Scan for the cell matching the given text and deliver its (X, Y) coordinate at center. 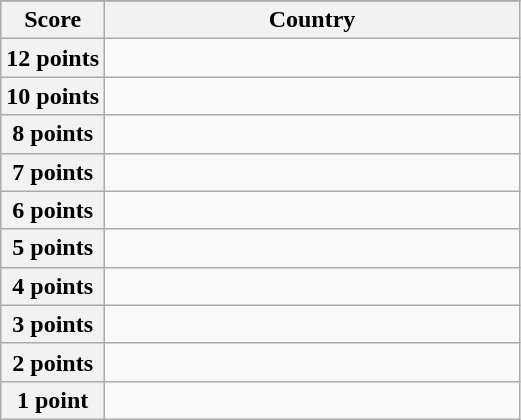
3 points (53, 324)
Country (312, 20)
7 points (53, 172)
8 points (53, 134)
1 point (53, 400)
10 points (53, 96)
12 points (53, 58)
4 points (53, 286)
Score (53, 20)
6 points (53, 210)
5 points (53, 248)
2 points (53, 362)
